Search for the cell housing the specified text and yield its [x, y] center coordinate. 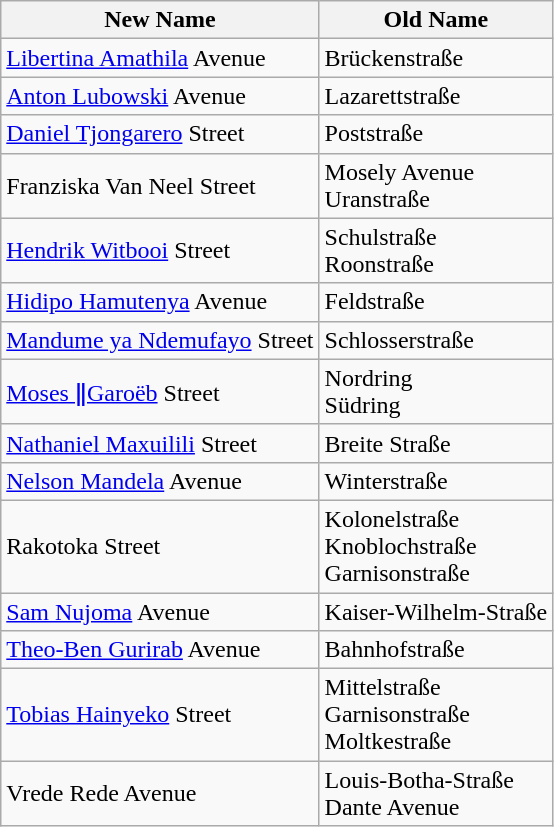
Tobias Hainyeko Street [160, 715]
Sam Nujoma Avenue [160, 611]
Lazarettstraße [436, 96]
Schlosserstraße [436, 340]
Breite Straße [436, 443]
Nathaniel Maxuilili Street [160, 443]
New Name [160, 20]
Libertina Amathila Avenue [160, 58]
KolonelstraßeKnoblochstraßeGarnisonstraße [436, 546]
Nelson Mandela Avenue [160, 481]
Anton Lubowski Avenue [160, 96]
Moses ǁGaroëb Street [160, 392]
Franziska Van Neel Street [160, 186]
Mandume ya Ndemufayo Street [160, 340]
Poststraße [436, 134]
Bahnhofstraße [436, 650]
Winterstraße [436, 481]
SchulstraßeRoonstraße [436, 250]
Hidipo Hamutenya Avenue [160, 302]
Brückenstraße [436, 58]
NordringSüdring [436, 392]
Feldstraße [436, 302]
Daniel Tjongarero Street [160, 134]
Kaiser-Wilhelm-Straße [436, 611]
Hendrik Witbooi Street [160, 250]
Rakotoka Street [160, 546]
Louis-Botha-StraßeDante Avenue [436, 794]
Vrede Rede Avenue [160, 794]
Mosely AvenueUranstraße [436, 186]
MittelstraßeGarnisonstraßeMoltkestraße [436, 715]
Theo-Ben Gurirab Avenue [160, 650]
Old Name [436, 20]
